Return the [x, y] coordinate for the center point of the cell that contains the specified text.  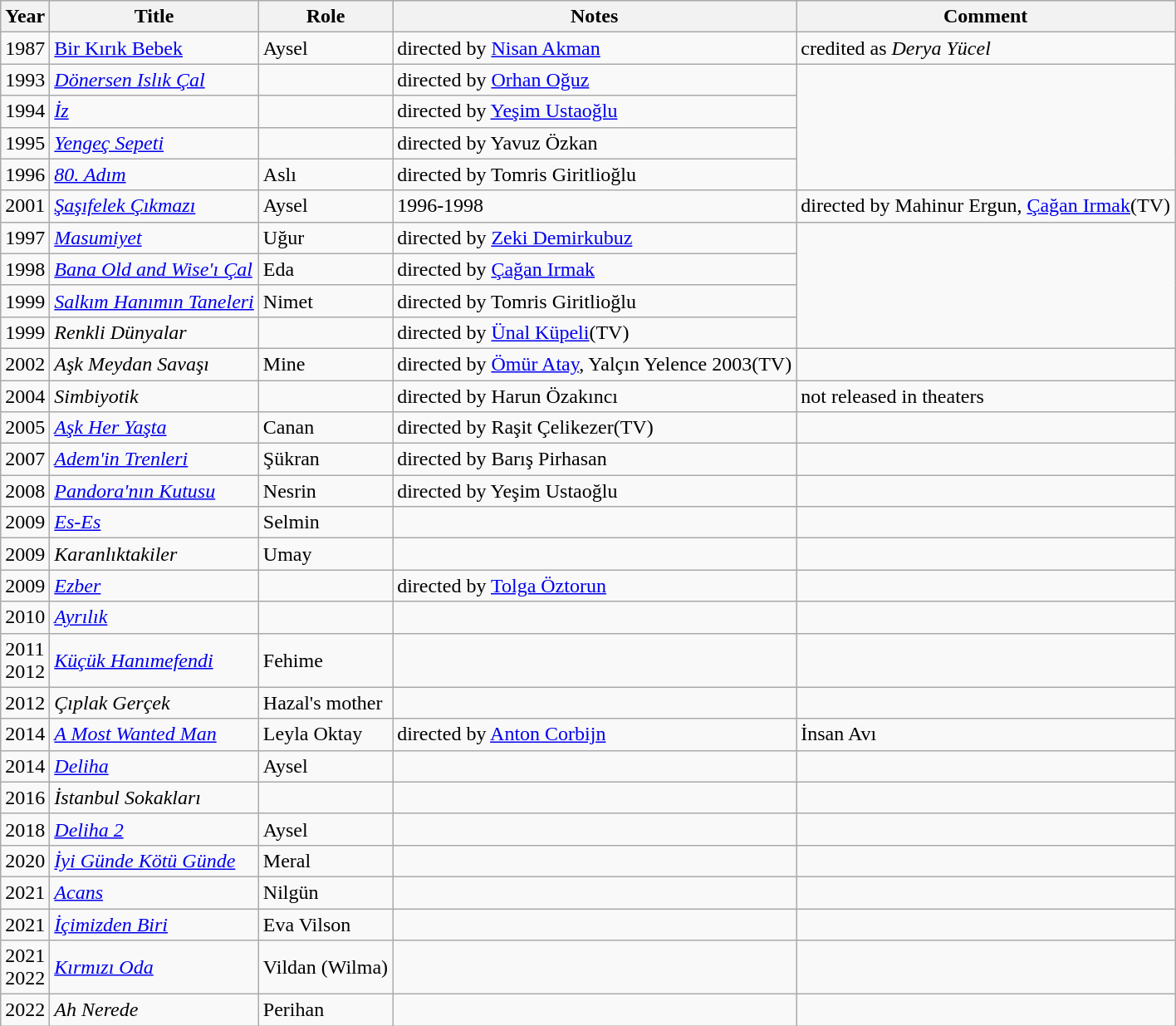
directed by Tolga Öztorun [595, 586]
Fehime [326, 660]
Notes [595, 17]
İz [154, 111]
1996 [25, 174]
İnsan Avı [986, 734]
Acans [154, 892]
Karanlıktakiler [154, 554]
Nilgün [326, 892]
Role [326, 17]
Deliha 2 [154, 829]
1997 [25, 238]
credited as Derya Yücel [986, 48]
directed by Barış Pirhasan [595, 459]
directed by Ünal Küpeli(TV) [595, 332]
Yengeç Sepeti [154, 143]
2001 [25, 206]
Dönersen Islık Çal [154, 80]
Eva Vilson [326, 925]
İyi Günde Kötü Günde [154, 861]
Deliha [154, 766]
Vildan (Wilma) [326, 967]
Title [154, 17]
Aslı [326, 174]
not released in theaters [986, 396]
Eda [326, 269]
Şükran [326, 459]
2022 [25, 1010]
2004 [25, 396]
Meral [326, 861]
directed by Mahinur Ergun, Çağan Irmak(TV) [986, 206]
Comment [986, 17]
Leyla Oktay [326, 734]
Küçük Hanımefendi [154, 660]
20212022 [25, 967]
directed by Zeki Demirkubuz [595, 238]
2010 [25, 617]
Ezber [154, 586]
2008 [25, 491]
A Most Wanted Man [154, 734]
directed by Orhan Oğuz [595, 80]
80. Adım [154, 174]
Bir Kırık Bebek [154, 48]
Nimet [326, 301]
directed by Raşit Çelikezer(TV) [595, 428]
20112012 [25, 660]
Ah Nerede [154, 1010]
Uğur [326, 238]
Selmin [326, 523]
Pandora'nın Kutusu [154, 491]
Simbiyotik [154, 396]
2018 [25, 829]
Bana Old and Wise'ı Çal [154, 269]
directed by Çağan Irmak [595, 269]
1994 [25, 111]
2002 [25, 364]
1993 [25, 80]
Aşk Meydan Savaşı [154, 364]
Aşk Her Yaşta [154, 428]
Year [25, 17]
directed by Harun Özakıncı [595, 396]
1996-1998 [595, 206]
Kırmızı Oda [154, 967]
Çıplak Gerçek [154, 703]
Ayrılık [154, 617]
directed by Yavuz Özkan [595, 143]
directed by Anton Corbijn [595, 734]
2005 [25, 428]
directed by Nisan Akman [595, 48]
Canan [326, 428]
Umay [326, 554]
1998 [25, 269]
2012 [25, 703]
Hazal's mother [326, 703]
2020 [25, 861]
Es-Es [154, 523]
Perihan [326, 1010]
Renkli Dünyalar [154, 332]
Salkım Hanımın Taneleri [154, 301]
directed by Ömür Atay, Yalçın Yelence 2003(TV) [595, 364]
2016 [25, 798]
2007 [25, 459]
İçimizden Biri [154, 925]
Adem'in Trenleri [154, 459]
Şaşıfelek Çıkmazı [154, 206]
1995 [25, 143]
Nesrin [326, 491]
İstanbul Sokakları [154, 798]
1987 [25, 48]
Mine [326, 364]
Masumiyet [154, 238]
